Extract the [X, Y] coordinate from the center of the cell holding the provided text.  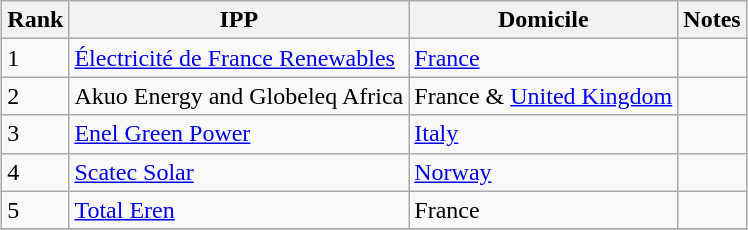
Électricité de France Renewables [239, 58]
Domicile [544, 20]
Notes [712, 20]
Total Eren [239, 210]
1 [36, 58]
IPP [239, 20]
Rank [36, 20]
2 [36, 96]
3 [36, 134]
Enel Green Power [239, 134]
5 [36, 210]
Akuo Energy and Globeleq Africa [239, 96]
France & United Kingdom [544, 96]
4 [36, 172]
Norway [544, 172]
Scatec Solar [239, 172]
Italy [544, 134]
